Provide the (x, y) coordinate of the cell's center where the given text is located.  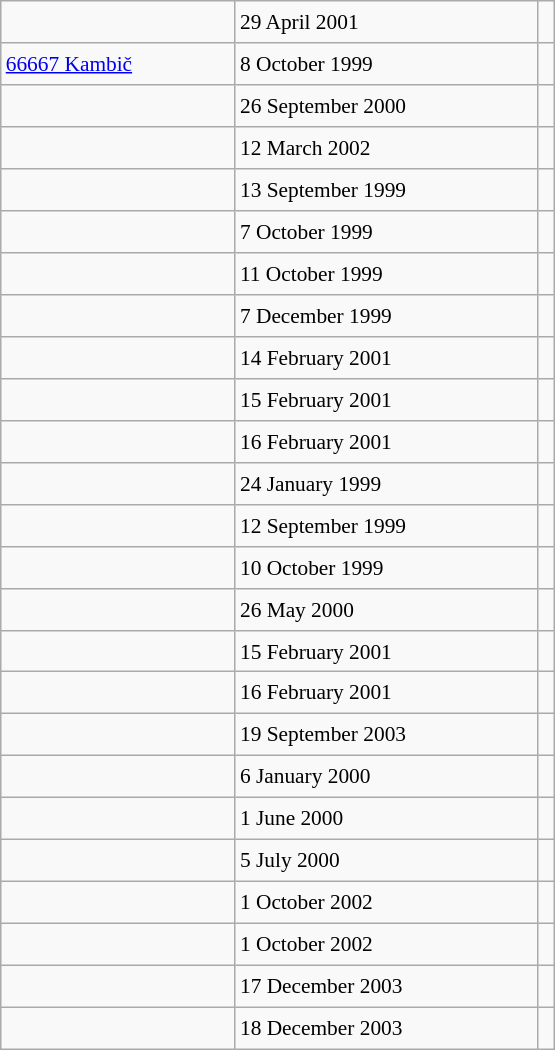
6 January 2000 (386, 777)
24 January 1999 (386, 483)
10 October 1999 (386, 567)
13 September 1999 (386, 190)
26 May 2000 (386, 609)
12 March 2002 (386, 148)
12 September 1999 (386, 525)
17 December 2003 (386, 986)
8 October 1999 (386, 64)
26 September 2000 (386, 106)
18 December 2003 (386, 1028)
1 June 2000 (386, 819)
7 October 1999 (386, 232)
19 September 2003 (386, 735)
66667 Kambič (118, 64)
11 October 1999 (386, 274)
7 December 1999 (386, 316)
29 April 2001 (386, 22)
14 February 2001 (386, 358)
5 July 2000 (386, 861)
